Pinpoint the cell where the given text exists, returning its [X, Y] midpoint coordinate. 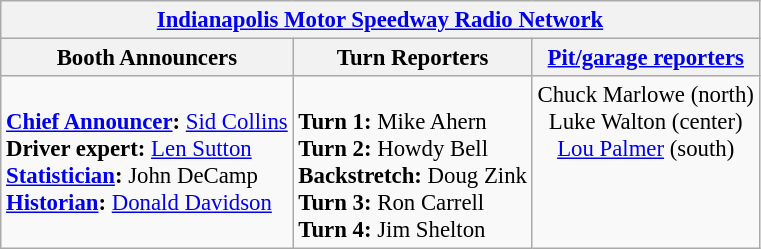
Indianapolis Motor Speedway Radio Network [380, 20]
Chief Announcer: Sid Collins Driver expert: Len Sutton Statistician: John DeCamp Historian: Donald Davidson [147, 162]
Booth Announcers [147, 58]
Turn Reporters [412, 58]
Chuck Marlowe (north)Luke Walton (center)Lou Palmer (south) [646, 162]
Pit/garage reporters [646, 58]
Turn 1: Mike Ahern Turn 2: Howdy Bell Backstretch: Doug Zink Turn 3: Ron Carrell Turn 4: Jim Shelton [412, 162]
